Output the (x, y) coordinate of the center of the cell containing the given text.  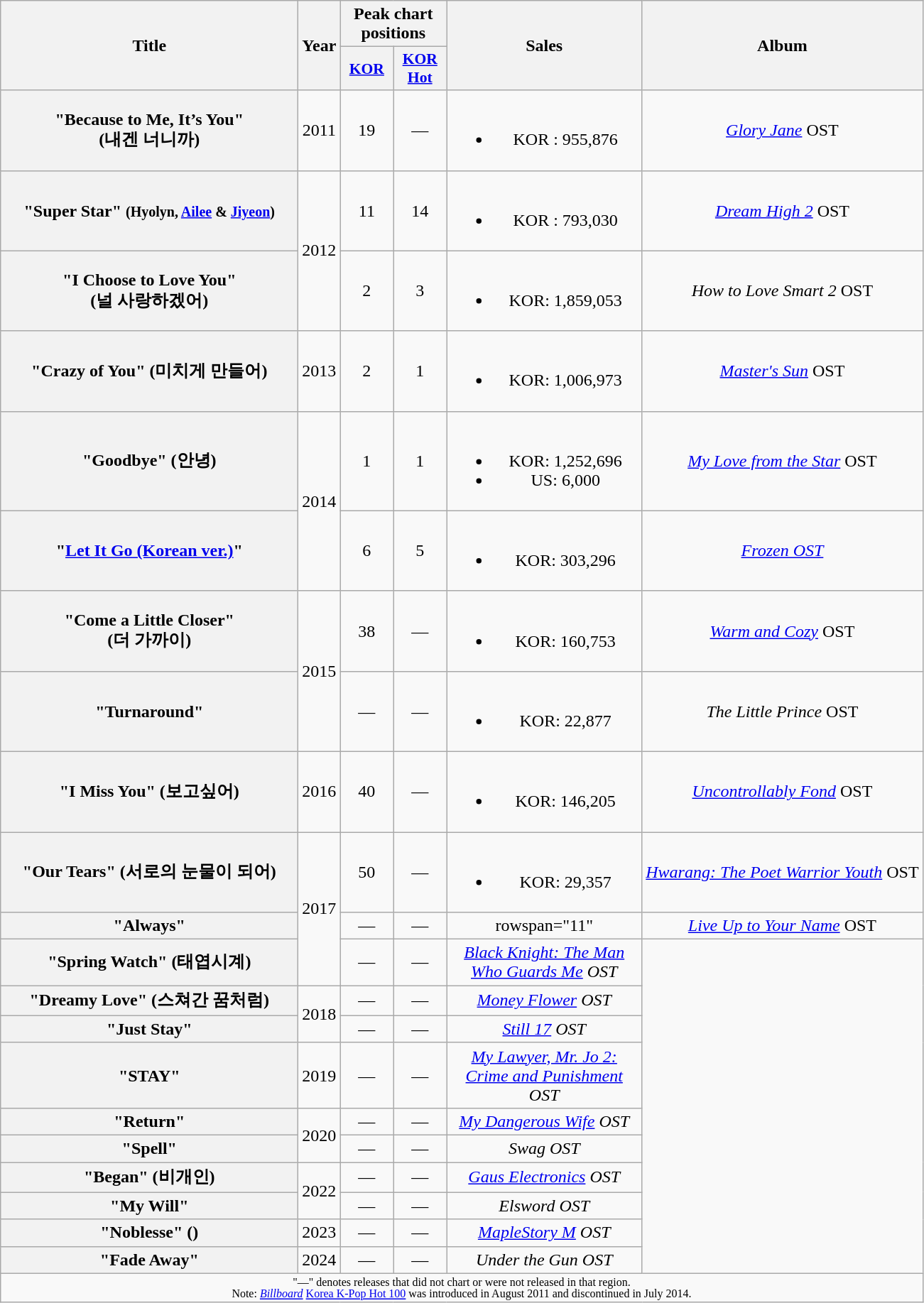
How to Love Smart 2 OST (783, 291)
KOR : 793,030 (544, 210)
KORHot (420, 68)
"Because to Me, It’s You" (내겐 너니까) (149, 131)
My Dangerous Wife OST (544, 1121)
My Love from the Star OST (783, 461)
14 (420, 210)
2011 (320, 131)
Peak chart positions (393, 24)
2013 (320, 371)
KOR: 29,357 (544, 872)
rowspan="11" (544, 926)
Money Flower OST (544, 1001)
2012 (320, 251)
MapleStory M OST (544, 1233)
My Lawyer, Mr. Jo 2: Crime and Punishment OST (544, 1075)
KOR: 1,006,973 (544, 371)
KOR: 22,877 (544, 712)
"Spell" (149, 1148)
"Dreamy Love" (스쳐간 꿈처럼) (149, 1001)
Live Up to Your Name OST (783, 926)
Master's Sun OST (783, 371)
2024 (320, 1260)
5 (420, 551)
Warm and Cozy OST (783, 631)
2018 (320, 1014)
"My Will" (149, 1206)
19 (366, 131)
Swag OST (544, 1148)
Glory Jane OST (783, 131)
KOR : 955,876 (544, 131)
The Little Prince OST (783, 712)
"Crazy of You" (미치게 만들어) (149, 371)
2014 (320, 501)
"Return" (149, 1121)
"Our Tears" (서로의 눈물이 되어) (149, 872)
"Just Stay" (149, 1029)
"Always" (149, 926)
"Spring Watch" (태엽시계) (149, 963)
KOR (366, 68)
"I Choose to Love You" (널 사랑하겠어) (149, 291)
6 (366, 551)
"Come a Little Closer" (더 가까이) (149, 631)
2017 (320, 909)
11 (366, 210)
Album (783, 45)
2016 (320, 791)
"Let It Go (Korean ver.)" (149, 551)
38 (366, 631)
"Super Star" (Hyolyn, Ailee & Jiyeon) (149, 210)
2019 (320, 1075)
"Began" (비개인) (149, 1177)
3 (420, 291)
"STAY" (149, 1075)
"Noblesse" () (149, 1233)
50 (366, 872)
Gaus Electronics OST (544, 1177)
Still 17 OST (544, 1029)
Uncontrollably Fond OST (783, 791)
Frozen OST (783, 551)
Hwarang: The Poet Warrior Youth OST (783, 872)
"Turnaround" (149, 712)
KOR: 303,296 (544, 551)
"Goodbye" (안녕) (149, 461)
KOR: 1,252,696US: 6,000 (544, 461)
KOR: 160,753 (544, 631)
Year (320, 45)
2022 (320, 1190)
Sales (544, 45)
2023 (320, 1233)
2015 (320, 671)
KOR: 1,859,053 (544, 291)
KOR: 146,205 (544, 791)
Dream High 2 OST (783, 210)
Elsword OST (544, 1206)
Title (149, 45)
"I Miss You" (보고싶어) (149, 791)
2020 (320, 1135)
"Fade Away" (149, 1260)
40 (366, 791)
Under the Gun OST (544, 1260)
Black Knight: The Man Who Guards Me OST (544, 963)
